Detect which cell encompasses the target text, then output its (X, Y) center coordinate. 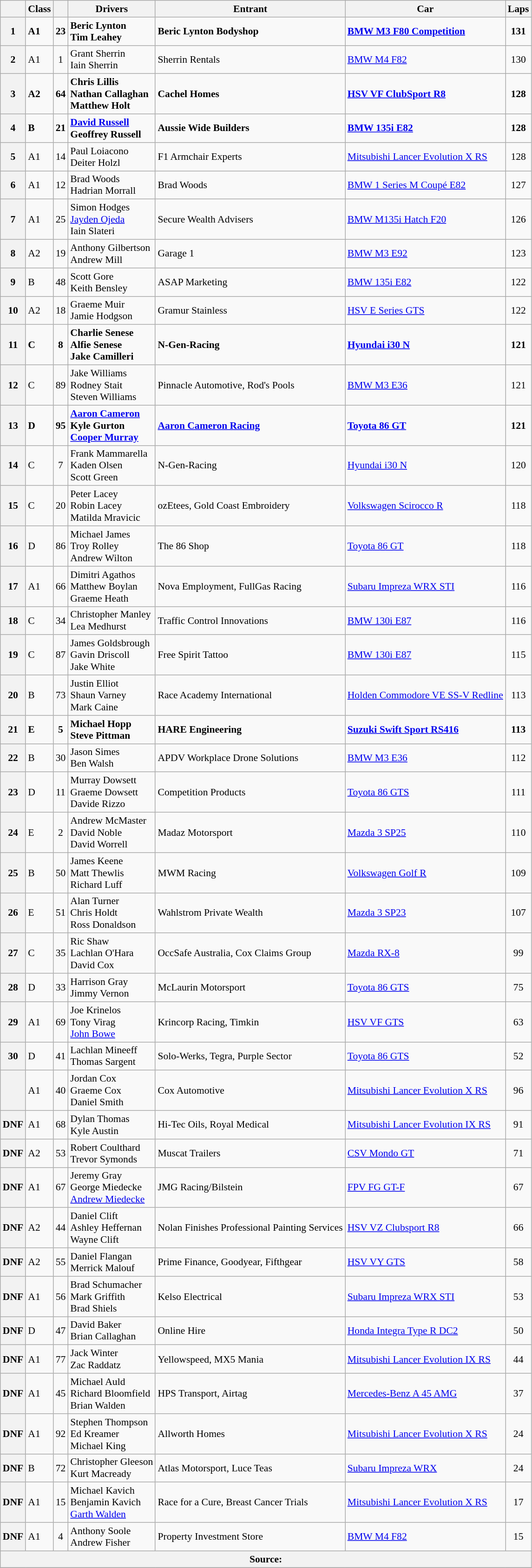
BMW M3 F80 Competition (426, 32)
95 (61, 426)
Grant Sherrin Iain Sherrin (112, 59)
112 (519, 758)
6 (13, 185)
Lachlan Mineeff Thomas Sargent (112, 1056)
26 (13, 913)
Harrison Gray Jimmy Vernon (112, 988)
71 (519, 1153)
FPV FG GT-F (426, 1187)
HSV VF ClubSport R8 (426, 94)
Daniel Clift Ashley Heffernan Wayne Clift (112, 1228)
Class (39, 9)
99 (519, 953)
Atlas Motorsport, Luce Teas (250, 1468)
Holden Commodore VE SS-V Redline (426, 695)
Aaron Cameron Kyle Gurton Cooper Murray (112, 426)
Scott Gore Keith Bensley (112, 282)
75 (519, 988)
CSV Mondo GT (426, 1153)
Gramur Stainless (250, 310)
BMW M3 E92 (426, 254)
Kelso Electrical (250, 1296)
McLaurin Motorsport (250, 988)
OccSafe Australia, Cox Claims Group (250, 953)
Michael James Troy Rolley Andrew Wilton (112, 546)
Free Spirit Tattoo (250, 655)
Muscat Trailers (250, 1153)
David Baker Brian Callaghan (112, 1331)
120 (519, 466)
Honda Integra Type R DC2 (426, 1331)
Madaz Motorsport (250, 833)
Secure Wealth Advisers (250, 219)
27 (13, 953)
34 (61, 621)
Ric Shaw Lachlan O'Hara David Cox (112, 953)
James Goldsbrough Gavin Driscoll Jake White (112, 655)
HSV E Series GTS (426, 310)
126 (519, 219)
56 (61, 1296)
Justin Elliot Shaun Varney Mark Caine (112, 695)
Beric Lynton Bodyshop (250, 32)
29 (13, 1022)
13 (13, 426)
Andrew McMaster David Noble David Worrell (112, 833)
Anthony Gilbertson Andrew Mill (112, 254)
Dylan Thomas Kyle Austin (112, 1125)
68 (61, 1125)
Allworth Homes (250, 1434)
109 (519, 873)
22 (13, 758)
87 (61, 655)
111 (519, 793)
Anthony Soole Andrew Fisher (112, 1537)
BMW M135i Hatch F20 (426, 219)
Wahlstrom Private Wealth (250, 913)
HPS Transport, Airtag (250, 1394)
Jeremy Gray George Miedecke Andrew Miedecke (112, 1187)
130 (519, 59)
MWM Racing (250, 873)
Jake Williams Rodney Stait Steven Williams (112, 386)
9 (13, 282)
Race Academy International (250, 695)
Krincorp Racing, Timkin (250, 1022)
Alan Turner Chris Holdt Ross Donaldson (112, 913)
Property Investment Store (250, 1537)
Competition Products (250, 793)
Pinnacle Automotive, Rod's Pools (250, 386)
Mazda RX-8 (426, 953)
BMW 1 Series M Coupé E82 (426, 185)
58 (519, 1262)
The 86 Shop (250, 546)
77 (61, 1359)
Jason Simes Ben Walsh (112, 758)
Christopher Gleeson Kurt Macready (112, 1468)
Jack Winter Zac Raddatz (112, 1359)
64 (61, 94)
Sherrin Rentals (250, 59)
Garage 1 (250, 254)
Online Hire (250, 1331)
55 (61, 1262)
Race for a Cure, Breast Cancer Trials (250, 1502)
107 (519, 913)
127 (519, 185)
69 (61, 1022)
131 (519, 32)
Volkswagen Scirocco R (426, 506)
Paul Loiacono Deiter Holzl (112, 157)
40 (61, 1091)
Nolan Finishes Professional Painting Services (250, 1228)
Michael Hopp Steve Pittman (112, 729)
47 (61, 1331)
HSV VY GTS (426, 1262)
HARE Engineering (250, 729)
Aussie Wide Builders (250, 128)
35 (61, 953)
Beric Lynton Tim Leahey (112, 32)
Nova Employment, FullGas Racing (250, 586)
Michael Kavich Benjamin Kavich Garth Walden (112, 1502)
86 (61, 546)
Brad Woods (250, 185)
73 (61, 695)
Solo-Werks, Tegra, Purple Sector (250, 1056)
Mazda 3 SP23 (426, 913)
David Russell Geoffrey Russell (112, 128)
63 (519, 1022)
Suzuki Swift Sport RS416 (426, 729)
Simon Hodges Jayden Ojeda Iain Slateri (112, 219)
28 (13, 988)
Daniel Flangan Merrick Malouf (112, 1262)
37 (519, 1394)
Prime Finance, Goodyear, Fifthgear (250, 1262)
Cox Automotive (250, 1091)
Frank Mammarella Kaden Olsen Scott Green (112, 466)
Subaru Impreza WRX (426, 1468)
91 (519, 1125)
Aaron Cameron Racing (250, 426)
Source: (266, 1559)
Brad Schumacher Mark Griffith Brad Shiels (112, 1296)
96 (519, 1091)
Drivers (112, 9)
Joe Krinelos Tony Virag John Bowe (112, 1022)
Hi-Tec Oils, Royal Medical (250, 1125)
Traffic Control Innovations (250, 621)
ASAP Marketing (250, 282)
33 (61, 988)
Michael Auld Richard Bloomfield Brian Walden (112, 1394)
Volkswagen Golf R (426, 873)
51 (61, 913)
Entrant (250, 9)
ozEtees, Gold Coast Embroidery (250, 506)
3 (13, 94)
Mercedes-Benz A 45 AMG (426, 1394)
JMG Racing/Bilstein (250, 1187)
Yellowspeed, MX5 Mania (250, 1359)
Murray Dowsett Graeme Dowsett Davide Rizzo (112, 793)
APDV Workplace Drone Solutions (250, 758)
Robert Coulthard Trevor Symonds (112, 1153)
Brad Woods Hadrian Morrall (112, 185)
45 (61, 1394)
Laps (519, 9)
James Keene Matt Thewlis Richard Luff (112, 873)
Dimitri Agathos Matthew Boylan Graeme Heath (112, 586)
Car (426, 9)
Peter Lacey Robin Lacey Matilda Mravicic (112, 506)
Christopher Manley Lea Medhurst (112, 621)
123 (519, 254)
89 (61, 386)
110 (519, 833)
Graeme Muir Jamie Hodgson (112, 310)
Mazda 3 SP25 (426, 833)
Chris Lillis Nathan Callaghan Matthew Holt (112, 94)
115 (519, 655)
Stephen Thompson Ed Kreamer Michael King (112, 1434)
48 (61, 282)
52 (519, 1056)
72 (61, 1468)
HSV VZ Clubsport R8 (426, 1228)
Charlie Senese Alfie Senese Jake Camilleri (112, 345)
Jordan Cox Graeme Cox Daniel Smith (112, 1091)
Cachel Homes (250, 94)
41 (61, 1056)
92 (61, 1434)
F1 Armchair Experts (250, 157)
16 (13, 546)
10 (13, 310)
HSV VF GTS (426, 1022)
